Search for the cell housing the specified text and yield its [X, Y] center coordinate. 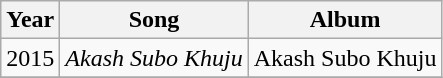
Year [30, 20]
Album [345, 20]
2015 [30, 58]
Song [154, 20]
